Capture the cell that displays the provided text and extract its (x, y) central coordinate. 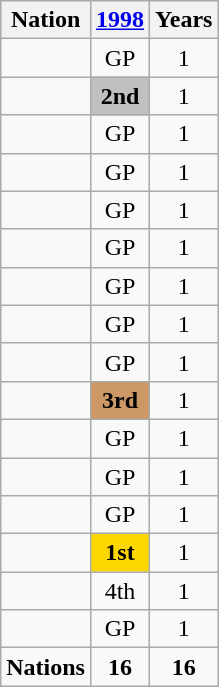
4th (120, 591)
1st (120, 553)
Nation (46, 20)
2nd (120, 96)
Years (184, 20)
Nations (46, 667)
3rd (120, 400)
1998 (120, 20)
